Capture the cell that displays the provided text and extract its (X, Y) central coordinate. 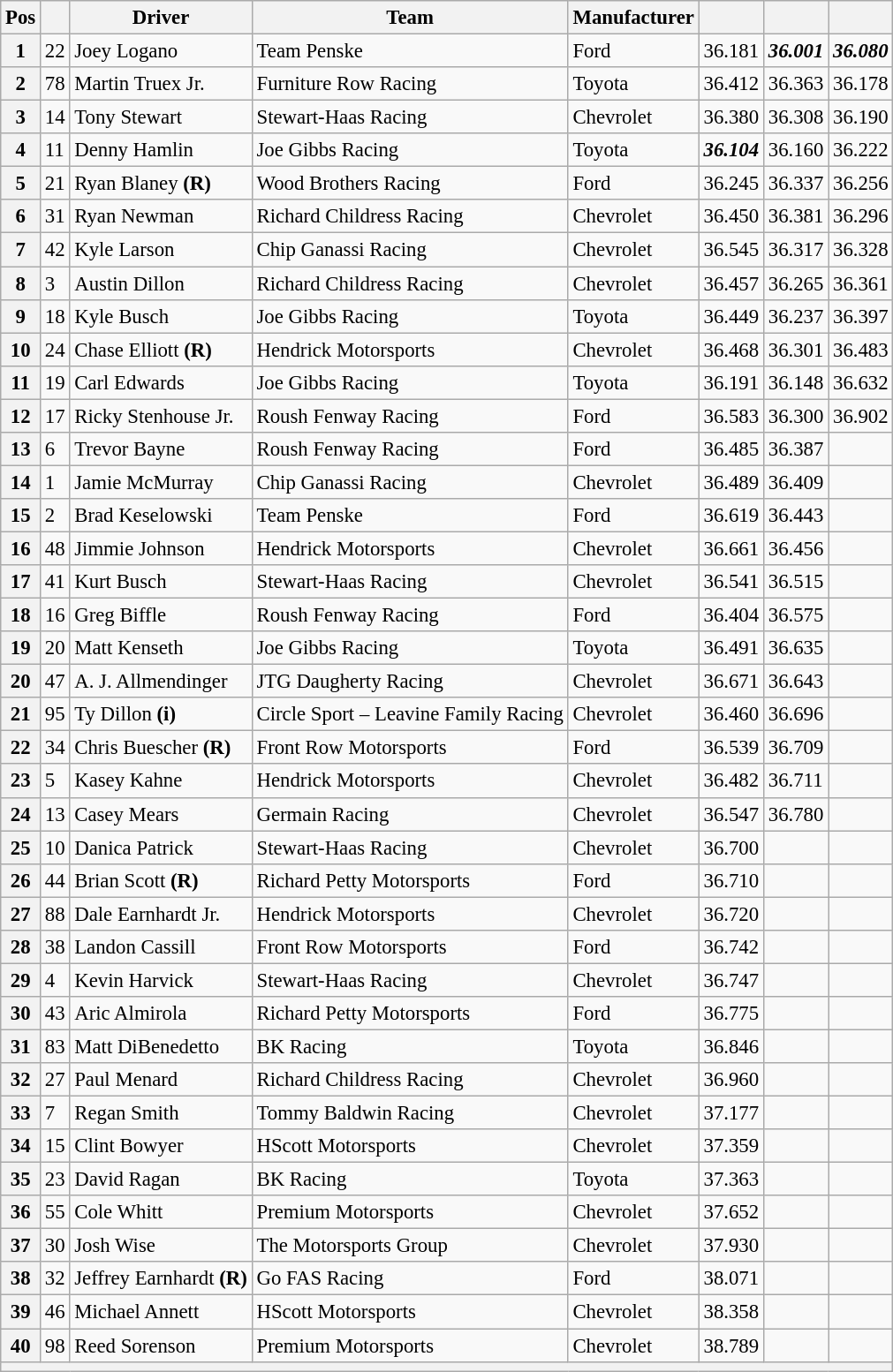
36.547 (731, 814)
46 (55, 1312)
36.380 (731, 117)
Team (410, 18)
36.001 (795, 51)
Aric Almirola (161, 1014)
36.104 (731, 150)
Regan Smith (161, 1113)
Dale Earnhardt Jr. (161, 914)
36.191 (731, 382)
Brian Scott (R) (161, 880)
36.583 (731, 416)
36.700 (731, 848)
A. J. Allmendinger (161, 682)
Ryan Newman (161, 216)
36.460 (731, 714)
Jeffrey Earnhardt (R) (161, 1279)
36.317 (795, 250)
Kyle Larson (161, 250)
78 (55, 84)
38.071 (731, 1279)
Carl Edwards (161, 382)
Brad Keselowski (161, 516)
83 (55, 1046)
43 (55, 1014)
Kurt Busch (161, 582)
29 (21, 980)
36.632 (860, 382)
37.359 (731, 1146)
25 (21, 848)
36.696 (795, 714)
37.652 (731, 1212)
36.545 (731, 250)
Matt Kenseth (161, 648)
Casey Mears (161, 814)
36.450 (731, 216)
44 (55, 880)
36.485 (731, 449)
40 (21, 1346)
36.515 (795, 582)
36.328 (860, 250)
36.387 (795, 449)
Austin Dillon (161, 283)
JTG Daugherty Racing (410, 682)
36.245 (731, 184)
Chase Elliott (R) (161, 350)
36.160 (795, 150)
42 (55, 250)
28 (21, 947)
36.575 (795, 615)
Joey Logano (161, 51)
36.256 (860, 184)
36.710 (731, 880)
Reed Sorenson (161, 1346)
36.846 (731, 1046)
36.661 (731, 548)
Ryan Blaney (R) (161, 184)
36.457 (731, 283)
36.635 (795, 648)
38.358 (731, 1312)
12 (21, 416)
Kevin Harvick (161, 980)
36.190 (860, 117)
36.747 (731, 980)
36 (21, 1212)
36.080 (860, 51)
Ricky Stenhouse Jr. (161, 416)
Ty Dillon (i) (161, 714)
35 (21, 1180)
36.409 (795, 482)
Furniture Row Racing (410, 84)
33 (21, 1113)
36.456 (795, 548)
36.619 (731, 516)
36.902 (860, 416)
Jimmie Johnson (161, 548)
36.709 (795, 748)
36.222 (860, 150)
36.541 (731, 582)
36.337 (795, 184)
36.381 (795, 216)
36.449 (731, 316)
Greg Biffle (161, 615)
36.468 (731, 350)
Kyle Busch (161, 316)
36.491 (731, 648)
Jamie McMurray (161, 482)
Go FAS Racing (410, 1279)
Landon Cassill (161, 947)
36.361 (860, 283)
36.397 (860, 316)
David Ragan (161, 1180)
Pos (21, 18)
Trevor Bayne (161, 449)
98 (55, 1346)
Josh Wise (161, 1246)
9 (21, 316)
Tommy Baldwin Racing (410, 1113)
36.301 (795, 350)
41 (55, 582)
88 (55, 914)
37 (21, 1246)
36.742 (731, 947)
Martin Truex Jr. (161, 84)
36.178 (860, 84)
37.363 (731, 1180)
48 (55, 548)
Kasey Kahne (161, 781)
Danica Patrick (161, 848)
36.412 (731, 84)
36.671 (731, 682)
36.720 (731, 914)
36.489 (731, 482)
Clint Bowyer (161, 1146)
36.148 (795, 382)
Chris Buescher (R) (161, 748)
8 (21, 283)
36.443 (795, 516)
39 (21, 1312)
36.300 (795, 416)
36.483 (860, 350)
26 (21, 880)
36.265 (795, 283)
Denny Hamlin (161, 150)
Michael Annett (161, 1312)
Cole Whitt (161, 1212)
36.482 (731, 781)
36.296 (860, 216)
36.643 (795, 682)
38.789 (731, 1346)
36.404 (731, 615)
Matt DiBenedetto (161, 1046)
Paul Menard (161, 1080)
Manufacturer (633, 18)
37.930 (731, 1246)
Driver (161, 18)
Germain Racing (410, 814)
The Motorsports Group (410, 1246)
36.775 (731, 1014)
Wood Brothers Racing (410, 184)
Circle Sport – Leavine Family Racing (410, 714)
Tony Stewart (161, 117)
36.960 (731, 1080)
36.711 (795, 781)
37.177 (731, 1113)
55 (55, 1212)
36.363 (795, 84)
47 (55, 682)
36.181 (731, 51)
36.308 (795, 117)
36.539 (731, 748)
36.237 (795, 316)
36.780 (795, 814)
95 (55, 714)
